Find where the given text appears and provide that cell's center as (X, Y) coordinate. 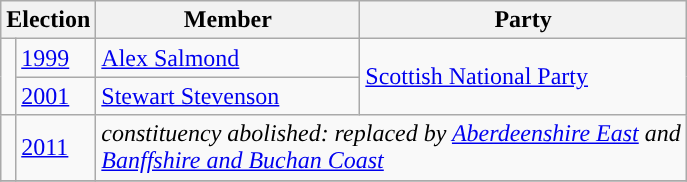
Scottish National Party (523, 77)
1999 (56, 58)
2011 (56, 148)
Stewart Stevenson (228, 96)
Election (48, 20)
Alex Salmond (228, 58)
Party (523, 20)
2001 (56, 96)
constituency abolished: replaced by Aberdeenshire East andBanffshire and Buchan Coast (391, 148)
Member (228, 20)
